Find where the given text appears and provide that cell's center as (X, Y) coordinate. 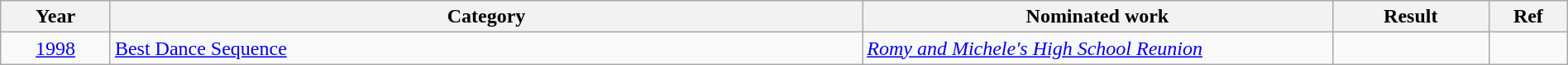
Nominated work (1097, 17)
Category (486, 17)
Ref (1528, 17)
Romy and Michele's High School Reunion (1097, 48)
Best Dance Sequence (486, 48)
Result (1411, 17)
Year (56, 17)
1998 (56, 48)
